Locate the cell with the specified text and output its [x, y] center coordinate. 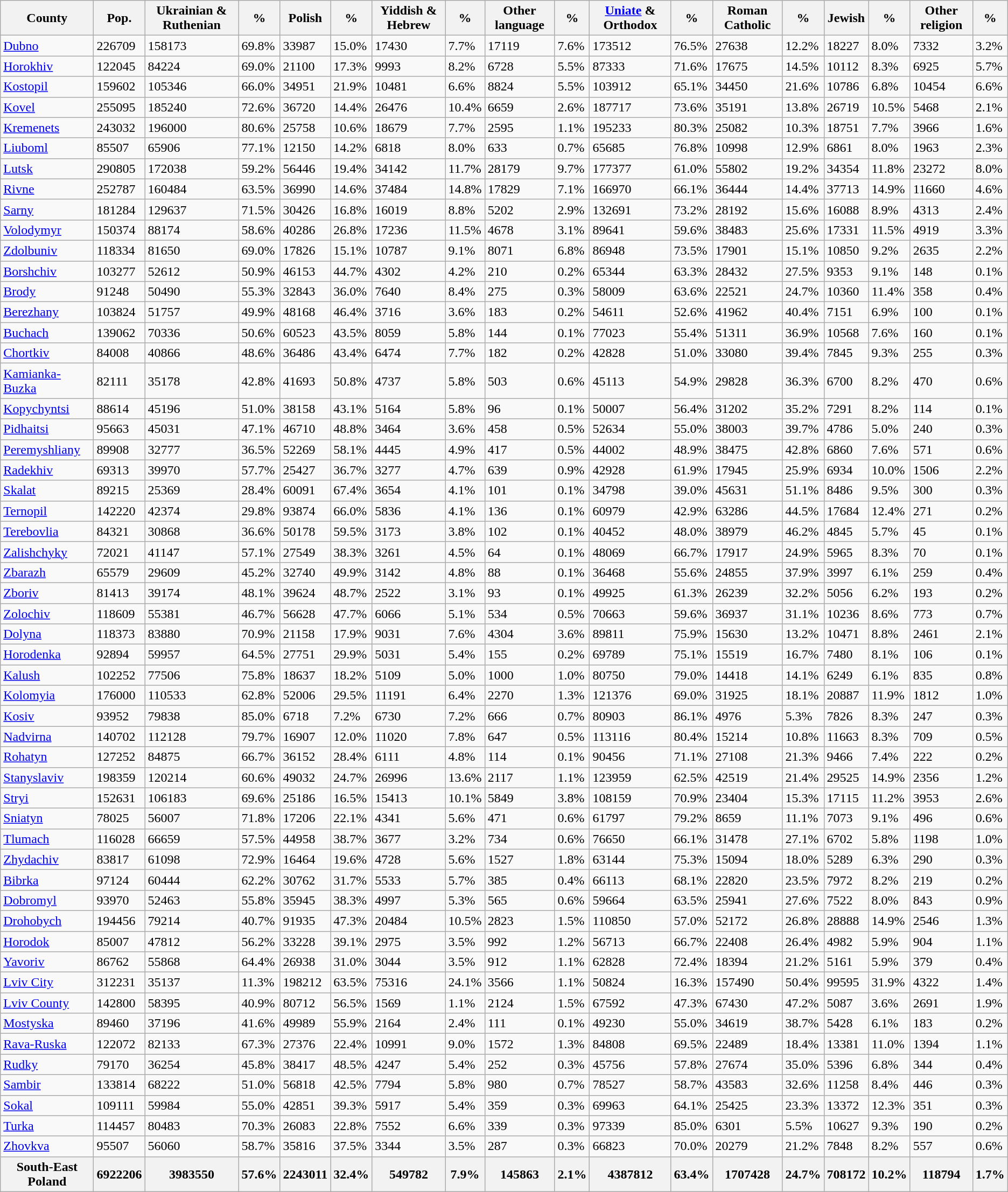
92894 [120, 655]
67430 [747, 1003]
9.7% [572, 169]
28179 [520, 169]
89641 [630, 230]
195233 [630, 128]
25186 [305, 798]
54.9% [691, 381]
7522 [846, 900]
290805 [120, 169]
7848 [846, 1146]
32.4% [351, 1174]
48.8% [351, 429]
73.5% [691, 250]
113116 [630, 737]
2691 [941, 1003]
471 [520, 818]
5109 [409, 675]
Lviv City [47, 983]
25427 [305, 470]
63.4% [691, 1174]
55381 [192, 613]
1.4% [990, 983]
Zdolbuniv [47, 250]
16019 [409, 209]
4728 [409, 859]
69313 [120, 470]
37484 [409, 189]
51311 [747, 333]
4.9% [465, 450]
50490 [192, 292]
114457 [120, 1126]
103277 [120, 271]
10786 [846, 87]
65685 [630, 148]
2595 [520, 128]
Kopychyntsi [47, 409]
9353 [846, 271]
40452 [630, 531]
42374 [192, 511]
140702 [120, 737]
80903 [630, 716]
49989 [305, 1023]
55868 [192, 962]
Nadvirna [47, 737]
160484 [192, 189]
3716 [409, 312]
44002 [630, 450]
7291 [846, 409]
59664 [630, 900]
61.3% [691, 593]
42828 [630, 353]
10236 [846, 613]
7640 [409, 292]
4.7% [465, 470]
35.2% [803, 409]
4786 [846, 429]
46710 [305, 429]
95663 [120, 429]
160 [941, 333]
11.8% [890, 169]
18.1% [803, 696]
3261 [409, 552]
4387812 [630, 1174]
21.9% [351, 87]
243032 [120, 128]
18.0% [803, 859]
56.4% [691, 409]
31.1% [803, 613]
132691 [630, 209]
Stanyslaviv [47, 777]
45113 [630, 381]
14418 [747, 675]
Borshchiv [47, 271]
96 [520, 409]
24.1% [465, 983]
12.4% [890, 511]
157490 [747, 983]
120214 [192, 777]
6860 [846, 450]
81413 [120, 593]
65579 [120, 572]
48.0% [691, 531]
89908 [120, 450]
13381 [846, 1044]
27376 [305, 1044]
172038 [192, 169]
55.6% [691, 572]
34450 [747, 87]
66113 [630, 880]
50178 [305, 531]
21.3% [803, 757]
5031 [409, 655]
358 [941, 292]
101 [520, 490]
93952 [120, 716]
34798 [630, 490]
5468 [941, 107]
1963 [941, 148]
565 [520, 900]
108159 [630, 798]
17826 [305, 250]
40.9% [260, 1003]
3.3% [990, 230]
26476 [409, 107]
22408 [747, 942]
5836 [409, 511]
Polish [305, 18]
11.1% [803, 818]
59.5% [351, 531]
503 [520, 381]
25.9% [803, 470]
39.3% [351, 1105]
29828 [747, 381]
17206 [305, 818]
64.5% [260, 655]
11.4% [890, 292]
36.3% [803, 381]
60979 [630, 511]
20887 [846, 696]
41.6% [260, 1023]
71.8% [260, 818]
123959 [630, 777]
14.2% [351, 148]
7.9% [465, 1174]
4304 [520, 634]
15.0% [351, 46]
33080 [747, 353]
39970 [192, 470]
37196 [192, 1023]
10.6% [351, 128]
31925 [747, 696]
46.7% [260, 613]
10627 [846, 1126]
1.6% [990, 128]
84808 [630, 1044]
61098 [192, 859]
77023 [630, 333]
38158 [305, 409]
3966 [941, 128]
18637 [305, 675]
81650 [192, 250]
20484 [409, 921]
50.9% [260, 271]
15413 [409, 798]
1572 [520, 1044]
37713 [846, 189]
70663 [630, 613]
105346 [192, 87]
63144 [630, 859]
75.8% [260, 675]
2243011 [305, 1174]
75.9% [691, 634]
10.3% [803, 128]
64 [520, 552]
50824 [630, 983]
4976 [747, 716]
26.4% [803, 942]
Yavoriv [47, 962]
47.1% [260, 429]
58009 [630, 292]
57.7% [260, 470]
55.9% [351, 1023]
Kremenets [47, 128]
58395 [192, 1003]
Rudky [47, 1064]
70.3% [260, 1126]
38979 [747, 531]
45196 [192, 409]
90456 [630, 757]
10568 [846, 333]
36444 [747, 189]
7845 [846, 353]
11.9% [890, 696]
Peremyshliany [47, 450]
159602 [120, 87]
7552 [409, 1126]
43.5% [351, 333]
6474 [409, 353]
68.1% [691, 880]
40866 [192, 353]
247 [941, 716]
Other religion [941, 18]
446 [941, 1085]
55.8% [260, 900]
42851 [305, 1105]
118334 [120, 250]
110850 [630, 921]
10112 [846, 66]
Bibrka [47, 880]
47812 [192, 942]
16464 [305, 859]
110533 [192, 696]
67.4% [351, 490]
46.4% [351, 312]
50.6% [260, 333]
4982 [846, 942]
69.6% [260, 798]
32843 [305, 292]
2164 [409, 1023]
16.8% [351, 209]
52.6% [691, 312]
49925 [630, 593]
Chortkiv [47, 353]
1569 [409, 1003]
5533 [409, 880]
56446 [305, 169]
Dobromyl [47, 900]
50.8% [351, 381]
3142 [409, 572]
11.7% [465, 169]
17917 [747, 552]
Buchach [47, 333]
80483 [192, 1126]
458 [520, 429]
14.5% [803, 66]
118794 [941, 1174]
2124 [520, 1003]
127252 [120, 757]
58.6% [260, 230]
11020 [409, 737]
48.7% [351, 593]
Rohatyn [47, 757]
3344 [409, 1146]
55.4% [691, 333]
56713 [630, 942]
69789 [630, 655]
22.8% [351, 1126]
10998 [747, 148]
41962 [747, 312]
34619 [747, 1023]
18751 [846, 128]
9993 [409, 66]
34951 [305, 87]
6111 [409, 757]
27751 [305, 655]
190 [941, 1126]
79170 [120, 1064]
48.9% [691, 450]
48.5% [351, 1064]
52634 [630, 429]
708172 [846, 1174]
Lviv County [47, 1003]
112128 [192, 737]
144 [520, 333]
71.1% [691, 757]
106183 [192, 798]
72.4% [691, 962]
904 [941, 942]
52463 [192, 900]
3953 [941, 798]
79.2% [691, 818]
6718 [305, 716]
Zhydachiv [47, 859]
10481 [409, 87]
Zhovkva [47, 1146]
3464 [409, 429]
35816 [305, 1146]
83817 [120, 859]
1.8% [572, 859]
5289 [846, 859]
Turka [47, 1126]
89215 [120, 490]
22.4% [351, 1044]
912 [520, 962]
30426 [305, 209]
287 [520, 1146]
60.6% [260, 777]
16088 [846, 209]
1707428 [747, 1174]
61.0% [691, 169]
2635 [941, 250]
219 [941, 880]
45631 [747, 490]
11.2% [890, 798]
312231 [120, 983]
44958 [305, 839]
36486 [305, 353]
1.9% [990, 1003]
11191 [409, 696]
13372 [846, 1105]
1198 [941, 839]
Kolomyia [47, 696]
72021 [120, 552]
9031 [409, 634]
4341 [409, 818]
2356 [941, 777]
25369 [192, 490]
71.6% [691, 66]
21158 [305, 634]
3044 [409, 962]
43583 [747, 1085]
70336 [192, 333]
45756 [630, 1064]
49230 [630, 1023]
359 [520, 1105]
10360 [846, 292]
55.3% [260, 292]
187717 [630, 107]
18.4% [803, 1044]
78527 [630, 1085]
80.6% [260, 128]
13.8% [803, 107]
Kalush [47, 675]
10.1% [465, 798]
843 [941, 900]
36937 [747, 613]
Sniatyn [47, 818]
84224 [192, 66]
34142 [409, 169]
51.1% [803, 490]
54611 [630, 312]
Radekhiv [47, 470]
12.0% [351, 737]
185240 [192, 107]
38417 [305, 1064]
84321 [120, 531]
100 [941, 312]
5164 [409, 409]
118609 [120, 613]
3677 [409, 839]
59.2% [260, 169]
177377 [630, 169]
31.0% [351, 962]
5396 [846, 1064]
80712 [305, 1003]
18.2% [351, 675]
210 [520, 271]
4678 [520, 230]
70 [941, 552]
3173 [409, 531]
734 [520, 839]
29525 [846, 777]
24855 [747, 572]
103824 [120, 312]
27.1% [803, 839]
6922206 [120, 1174]
39.7% [803, 429]
Berezhany [47, 312]
4445 [409, 450]
Dubno [47, 46]
Horokhiv [47, 66]
139062 [120, 333]
93970 [120, 900]
56.5% [351, 1003]
60091 [305, 490]
27549 [305, 552]
496 [941, 818]
194456 [120, 921]
5965 [846, 552]
18394 [747, 962]
129637 [192, 209]
181284 [120, 209]
Lutsk [47, 169]
Zolochiv [47, 613]
36720 [305, 107]
33987 [305, 46]
56.2% [260, 942]
773 [941, 613]
15630 [747, 634]
70.0% [691, 1146]
73.6% [691, 107]
173512 [630, 46]
7.4% [890, 757]
6728 [520, 66]
14.8% [465, 189]
76650 [630, 839]
82111 [120, 381]
57.0% [691, 921]
300 [941, 490]
79214 [192, 921]
75.1% [691, 655]
6.4% [465, 696]
4322 [941, 983]
15519 [747, 655]
Rivne [47, 189]
5849 [520, 798]
Sarny [47, 209]
7480 [846, 655]
64.4% [260, 962]
26239 [747, 593]
86948 [630, 250]
97124 [120, 880]
Sokal [47, 1105]
38475 [747, 450]
12.9% [803, 148]
27.5% [803, 271]
379 [941, 962]
85007 [120, 942]
0.8% [990, 675]
145863 [520, 1174]
89811 [630, 634]
47.2% [803, 1003]
69963 [630, 1105]
Zboriv [47, 593]
2546 [941, 921]
2823 [520, 921]
31478 [747, 839]
Jewish [846, 18]
198212 [305, 983]
88614 [120, 409]
31.9% [890, 983]
45.8% [260, 1064]
76.8% [691, 148]
62.5% [691, 777]
344 [941, 1064]
79838 [192, 716]
Kostopil [47, 87]
8071 [520, 250]
66659 [192, 839]
88174 [192, 230]
84008 [120, 353]
8659 [747, 818]
85507 [120, 148]
6934 [846, 470]
33228 [305, 942]
Skalat [47, 490]
72.6% [260, 107]
Stryi [47, 798]
39624 [305, 593]
2117 [520, 777]
6066 [409, 613]
980 [520, 1085]
534 [520, 613]
7332 [941, 46]
65906 [192, 148]
80.4% [691, 737]
39.1% [351, 942]
55802 [747, 169]
15214 [747, 737]
35191 [747, 107]
76.5% [691, 46]
4313 [941, 209]
10454 [941, 87]
8.6% [890, 613]
69.8% [260, 46]
36990 [305, 189]
9.5% [890, 490]
Liuboml [47, 148]
17675 [747, 66]
10.8% [803, 737]
26996 [409, 777]
17119 [520, 46]
4737 [409, 381]
32740 [305, 572]
17430 [409, 46]
20279 [747, 1146]
118373 [120, 634]
155 [520, 655]
111 [520, 1023]
Kosiv [47, 716]
17331 [846, 230]
5428 [846, 1023]
23404 [747, 798]
150374 [120, 230]
7794 [409, 1085]
6.9% [890, 312]
28192 [747, 209]
48069 [630, 552]
11660 [941, 189]
9.2% [890, 250]
17829 [520, 189]
77506 [192, 675]
198359 [120, 777]
6730 [409, 716]
25425 [747, 1105]
152631 [120, 798]
29609 [192, 572]
59957 [192, 655]
17236 [409, 230]
30868 [192, 531]
Terebovlia [47, 531]
13.6% [465, 777]
166970 [630, 189]
5.1% [465, 613]
1000 [520, 675]
24.9% [803, 552]
93874 [305, 511]
271 [941, 511]
121376 [630, 696]
252787 [120, 189]
25941 [747, 900]
46153 [305, 271]
34354 [846, 169]
3654 [409, 490]
45.2% [260, 572]
35178 [192, 381]
182 [520, 353]
62.2% [260, 880]
22820 [747, 880]
39.0% [691, 490]
22521 [747, 292]
8059 [409, 333]
52612 [192, 271]
11663 [846, 737]
25758 [305, 128]
259 [941, 572]
4919 [941, 230]
8824 [520, 87]
2.3% [990, 148]
57.6% [260, 1174]
36.9% [803, 333]
571 [941, 450]
11.0% [890, 1044]
32777 [192, 450]
80750 [630, 675]
7972 [846, 880]
133814 [120, 1085]
226709 [120, 46]
142220 [120, 511]
80.3% [691, 128]
36254 [192, 1064]
19.4% [351, 169]
29.5% [351, 696]
Sambir [47, 1085]
176000 [120, 696]
103912 [630, 87]
56818 [305, 1085]
32.2% [803, 593]
Kovel [47, 107]
41147 [192, 552]
2522 [409, 593]
42519 [747, 777]
Uniate & Orthodox [630, 18]
40286 [305, 230]
32.6% [803, 1085]
142800 [120, 1003]
647 [520, 737]
57.1% [260, 552]
97339 [630, 1126]
56007 [192, 818]
7.1% [572, 189]
91248 [120, 292]
7826 [846, 716]
County [47, 18]
71.5% [260, 209]
27674 [747, 1064]
Pidhaitsi [47, 429]
48.1% [260, 593]
56628 [305, 613]
240 [941, 429]
84875 [192, 757]
11258 [846, 1085]
470 [941, 381]
65.1% [691, 87]
6925 [941, 66]
29.9% [351, 655]
63.6% [691, 292]
40.4% [803, 312]
5202 [520, 209]
Tlumach [47, 839]
3997 [846, 572]
30762 [305, 880]
2.9% [572, 209]
89460 [120, 1023]
992 [520, 942]
4997 [409, 900]
59984 [192, 1105]
10.4% [465, 107]
21100 [305, 66]
93 [520, 593]
19.6% [351, 859]
88 [520, 572]
25082 [747, 128]
51757 [192, 312]
38483 [747, 230]
Ternopil [47, 511]
Horodok [47, 942]
1506 [941, 470]
36.5% [260, 450]
22489 [747, 1044]
Ukrainian & Ruthenian [192, 18]
Yiddish & Hebrew [409, 18]
10850 [846, 250]
29.8% [260, 511]
41693 [305, 381]
8.1% [890, 655]
39174 [192, 593]
2975 [409, 942]
36468 [630, 572]
52172 [747, 921]
549782 [409, 1174]
12150 [305, 148]
Zbarazh [47, 572]
136 [520, 511]
5087 [846, 1003]
22.1% [351, 818]
122045 [120, 66]
28432 [747, 271]
27.6% [803, 900]
8.9% [890, 209]
15.3% [803, 798]
835 [941, 675]
193 [941, 593]
10787 [409, 250]
21.6% [803, 87]
14.6% [351, 189]
1812 [941, 696]
56060 [192, 1146]
26719 [846, 107]
5056 [846, 593]
52006 [305, 696]
1527 [520, 859]
49032 [305, 777]
39.4% [803, 353]
35945 [305, 900]
17.3% [351, 66]
Roman Catholic [747, 18]
639 [520, 470]
67592 [630, 1003]
31202 [747, 409]
36.0% [351, 292]
1.7% [990, 1174]
10.0% [890, 470]
43.1% [351, 409]
62.8% [260, 696]
7073 [846, 818]
6659 [520, 107]
12.3% [890, 1105]
40.7% [260, 921]
25.6% [803, 230]
62828 [630, 962]
73.2% [691, 209]
45 [941, 531]
83880 [192, 634]
17684 [846, 511]
37.5% [351, 1146]
18227 [846, 46]
18679 [409, 128]
16.5% [351, 798]
255 [941, 353]
87333 [630, 66]
102 [520, 531]
48168 [305, 312]
48.6% [260, 353]
42.5% [351, 1085]
196000 [192, 128]
23.5% [803, 880]
78025 [120, 818]
19.2% [803, 169]
23272 [941, 169]
1394 [941, 1044]
31.7% [351, 880]
385 [520, 880]
Mostyska [47, 1023]
23.3% [803, 1105]
339 [520, 1126]
36152 [305, 757]
16.7% [803, 655]
15.6% [803, 209]
Zalishchyky [47, 552]
6301 [747, 1126]
4.2% [465, 271]
26083 [305, 1126]
Pop. [120, 18]
351 [941, 1105]
4.6% [990, 189]
61797 [630, 818]
3566 [520, 983]
36.6% [260, 531]
158173 [192, 46]
14.1% [803, 675]
66823 [630, 1146]
82133 [192, 1044]
5161 [846, 962]
36.7% [351, 470]
44.7% [351, 271]
Drohobych [47, 921]
44.5% [803, 511]
275 [520, 292]
13.2% [803, 634]
26938 [305, 962]
10991 [409, 1044]
12.2% [803, 46]
7151 [846, 312]
65344 [630, 271]
709 [941, 737]
5917 [409, 1105]
Kamianka-Buzka [47, 381]
69.5% [691, 1044]
633 [520, 148]
99595 [846, 983]
South-East Poland [47, 1174]
15094 [747, 859]
9.0% [465, 1044]
16907 [305, 737]
91935 [305, 921]
10471 [846, 634]
35137 [192, 983]
37.9% [803, 572]
63.3% [691, 271]
6249 [846, 675]
7.8% [465, 737]
Brody [47, 292]
Other language [520, 18]
35.0% [803, 1064]
116028 [120, 839]
8486 [846, 490]
4.5% [465, 552]
47.7% [351, 613]
109111 [120, 1105]
417 [520, 450]
2270 [520, 696]
79.7% [260, 737]
148 [941, 271]
102252 [120, 675]
57.8% [691, 1064]
43.4% [351, 353]
67.3% [260, 1044]
28888 [846, 921]
6700 [846, 381]
42928 [630, 470]
Volodymyr [47, 230]
95507 [120, 1146]
Horodenka [47, 655]
60523 [305, 333]
17901 [747, 250]
68222 [192, 1085]
666 [520, 716]
61.9% [691, 470]
50.4% [803, 983]
45031 [192, 429]
52269 [305, 450]
Rava-Ruska [47, 1044]
17115 [846, 798]
27638 [747, 46]
86762 [120, 962]
17945 [747, 470]
3277 [409, 470]
252 [520, 1064]
6.3% [890, 859]
9466 [846, 757]
60444 [192, 880]
86.1% [691, 716]
255095 [120, 107]
72.9% [260, 859]
27108 [747, 757]
42.9% [691, 511]
75316 [409, 983]
106 [941, 655]
6702 [846, 839]
557 [941, 1146]
16.3% [691, 983]
4845 [846, 531]
6.2% [890, 593]
50007 [630, 409]
75.3% [691, 859]
4302 [409, 271]
Dolyna [47, 634]
222 [941, 757]
64.1% [691, 1105]
63286 [747, 511]
58.1% [351, 450]
3983550 [192, 1174]
4247 [409, 1064]
10.2% [890, 1174]
46.2% [803, 531]
11.3% [260, 983]
79.0% [691, 675]
2461 [941, 634]
290 [941, 859]
122072 [120, 1044]
6861 [846, 148]
17.9% [351, 634]
57.5% [260, 839]
6818 [409, 148]
21.4% [803, 777]
38003 [747, 429]
77.1% [260, 148]
